Find where the given text appears and provide that cell's center as (X, Y) coordinate. 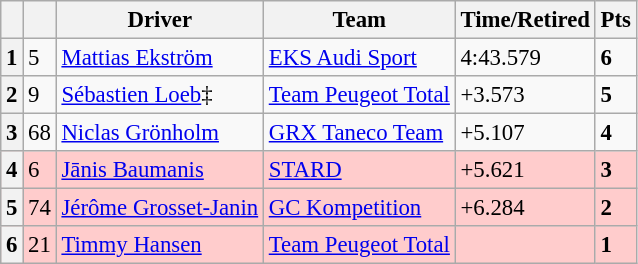
+5.107 (525, 133)
Sébastien Loeb‡ (160, 95)
EKS Audi Sport (359, 58)
4:43.579 (525, 58)
GRX Taneco Team (359, 133)
Mattias Ekström (160, 58)
21 (40, 245)
Pts (616, 20)
Jānis Baumanis (160, 170)
+5.621 (525, 170)
+6.284 (525, 208)
STARD (359, 170)
Team (359, 20)
Time/Retired (525, 20)
68 (40, 133)
74 (40, 208)
Niclas Grönholm (160, 133)
+3.573 (525, 95)
Jérôme Grosset-Janin (160, 208)
GC Kompetition (359, 208)
Timmy Hansen (160, 245)
9 (40, 95)
Driver (160, 20)
